Locate the cell with the specified text and output its [X, Y] center coordinate. 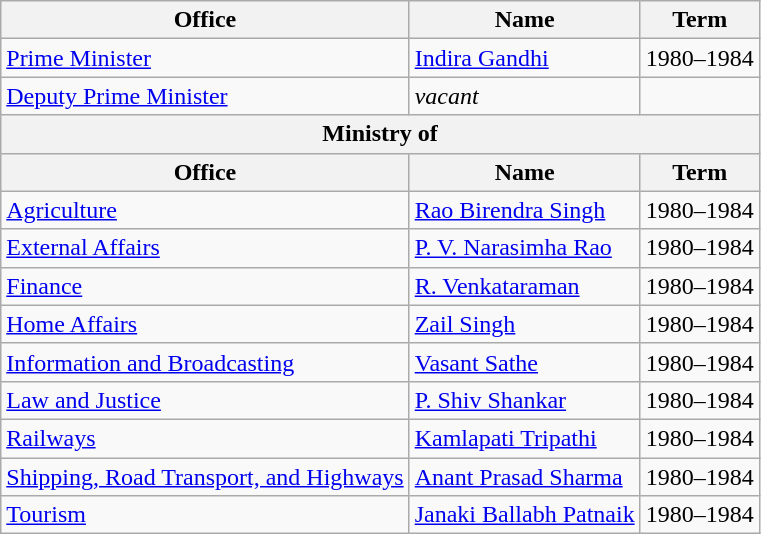
Shipping, Road Transport, and Highways [205, 477]
Finance [205, 286]
P. V. Narasimha Rao [524, 248]
R. Venkataraman [524, 286]
Railways [205, 438]
External Affairs [205, 248]
vacant [524, 96]
Home Affairs [205, 324]
Agriculture [205, 210]
Ministry of [380, 134]
Janaki Ballabh Patnaik [524, 515]
P. Shiv Shankar [524, 400]
Law and Justice [205, 400]
Vasant Sathe [524, 362]
Kamlapati Tripathi [524, 438]
Indira Gandhi [524, 58]
Deputy Prime Minister [205, 96]
Prime Minister [205, 58]
Rao Birendra Singh [524, 210]
Information and Broadcasting [205, 362]
Zail Singh [524, 324]
Anant Prasad Sharma [524, 477]
Tourism [205, 515]
